Extract the [x, y] coordinate from the center of the cell holding the provided text.  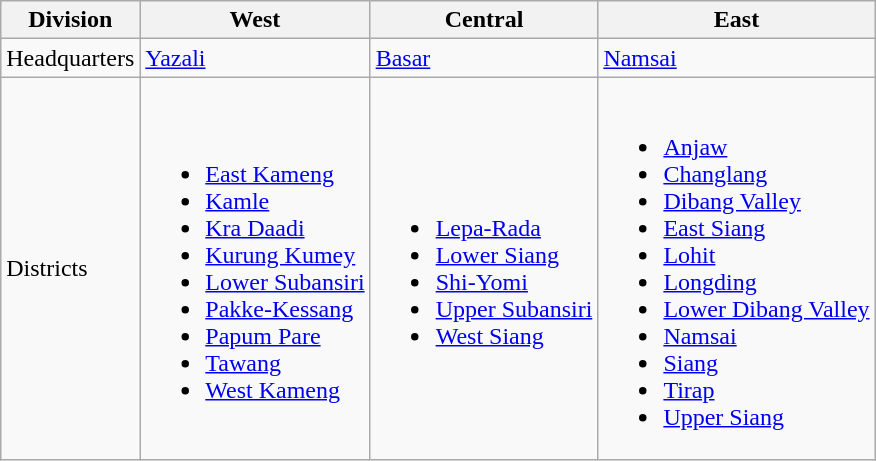
AnjawChanglangDibang ValleyEast SiangLohitLongdingLower Dibang ValleyNamsaiSiangTirapUpper Siang [736, 268]
Lepa-RadaLower SiangShi-YomiUpper SubansiriWest Siang [484, 268]
Basar [484, 58]
Namsai [736, 58]
West [255, 20]
East KamengKamleKra DaadiKurung KumeyLower SubansiriPakke-KessangPapum PareTawangWest Kameng [255, 268]
Headquarters [70, 58]
Districts [70, 268]
Central [484, 20]
Yazali [255, 58]
Division [70, 20]
East [736, 20]
